From the cell containing the given text, extract its center point as [X, Y] coordinate. 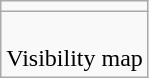
Visibility map [75, 44]
